Output the [X, Y] coordinate of the center of the cell containing the given text.  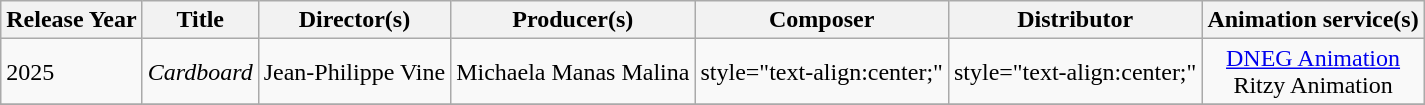
Director(s) [354, 20]
DNEG AnimationRitzy Animation [1313, 72]
2025 [72, 72]
Cardboard [200, 72]
Jean-Philippe Vine [354, 72]
Release Year [72, 20]
Distributor [1074, 20]
Title [200, 20]
Animation service(s) [1313, 20]
Michaela Manas Malina [573, 72]
Producer(s) [573, 20]
Composer [822, 20]
